Output the (X, Y) coordinate of the center of the cell containing the given text.  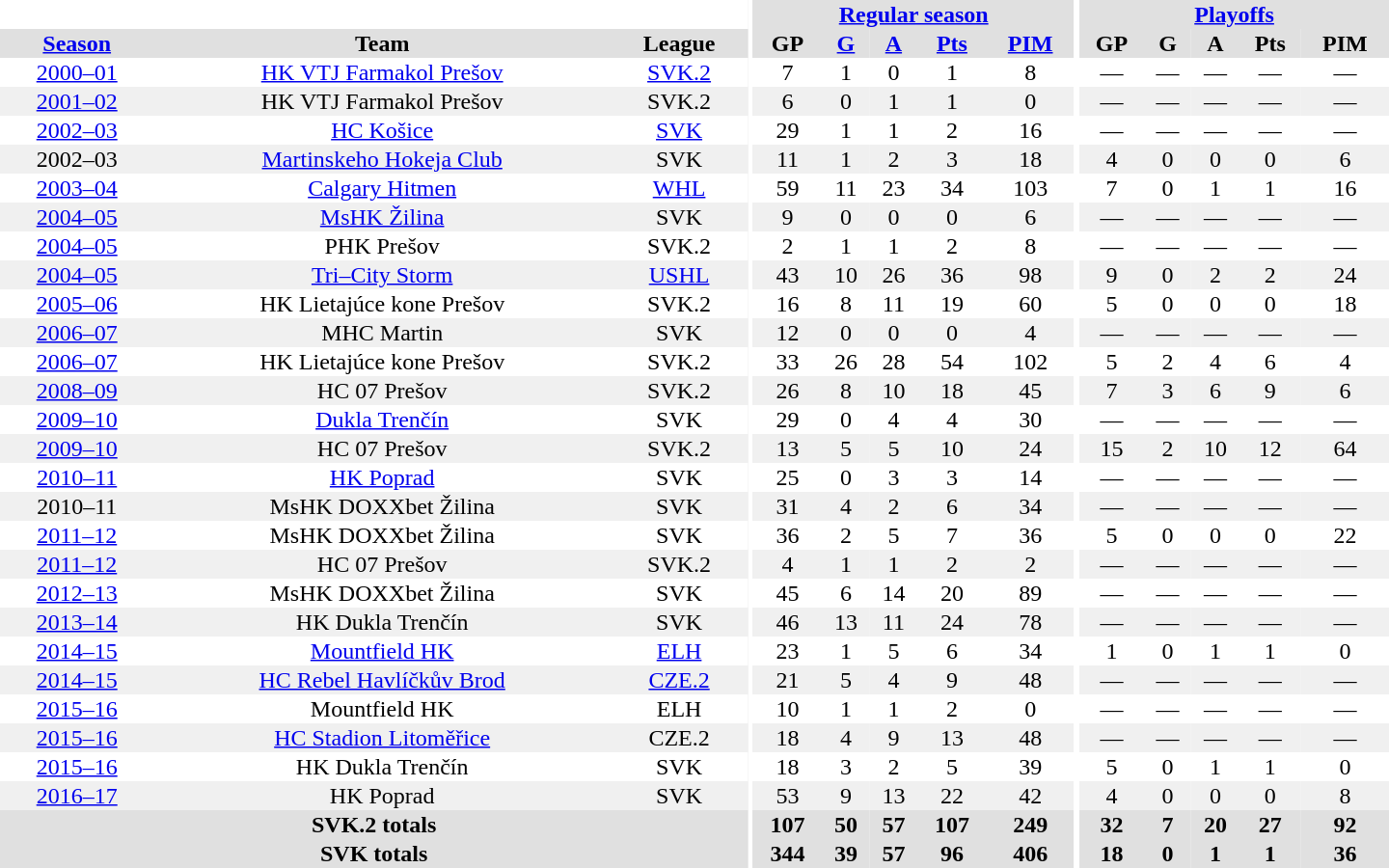
60 (1030, 304)
Team (382, 43)
43 (787, 275)
64 (1345, 448)
2003–04 (77, 188)
2005–06 (77, 304)
MsHK Žilina (382, 217)
30 (1030, 420)
Playoffs (1235, 14)
USHL (679, 275)
92 (1345, 825)
32 (1111, 825)
HC Stadion Litoměřice (382, 738)
89 (1030, 593)
Martinskeho Hokeja Club (382, 159)
2016–17 (77, 796)
League (679, 43)
2008–09 (77, 391)
Dukla Trenčín (382, 420)
Calgary Hitmen (382, 188)
2001–02 (77, 101)
406 (1030, 854)
344 (787, 854)
2012–13 (77, 593)
15 (1111, 448)
27 (1270, 825)
MHC Martin (382, 333)
103 (1030, 188)
SVK totals (374, 854)
2000–01 (77, 72)
19 (951, 304)
PHK Prešov (382, 246)
59 (787, 188)
21 (787, 680)
50 (845, 825)
42 (1030, 796)
Season (77, 43)
WHL (679, 188)
HC Košice (382, 130)
46 (787, 622)
Regular season (914, 14)
25 (787, 477)
102 (1030, 362)
98 (1030, 275)
78 (1030, 622)
33 (787, 362)
53 (787, 796)
54 (951, 362)
31 (787, 506)
96 (951, 854)
Tri–City Storm (382, 275)
SVK.2 totals (374, 825)
28 (893, 362)
2013–14 (77, 622)
249 (1030, 825)
HC Rebel Havlíčkův Brod (382, 680)
